Provide the (X, Y) coordinate of the cell's center where the given text is located.  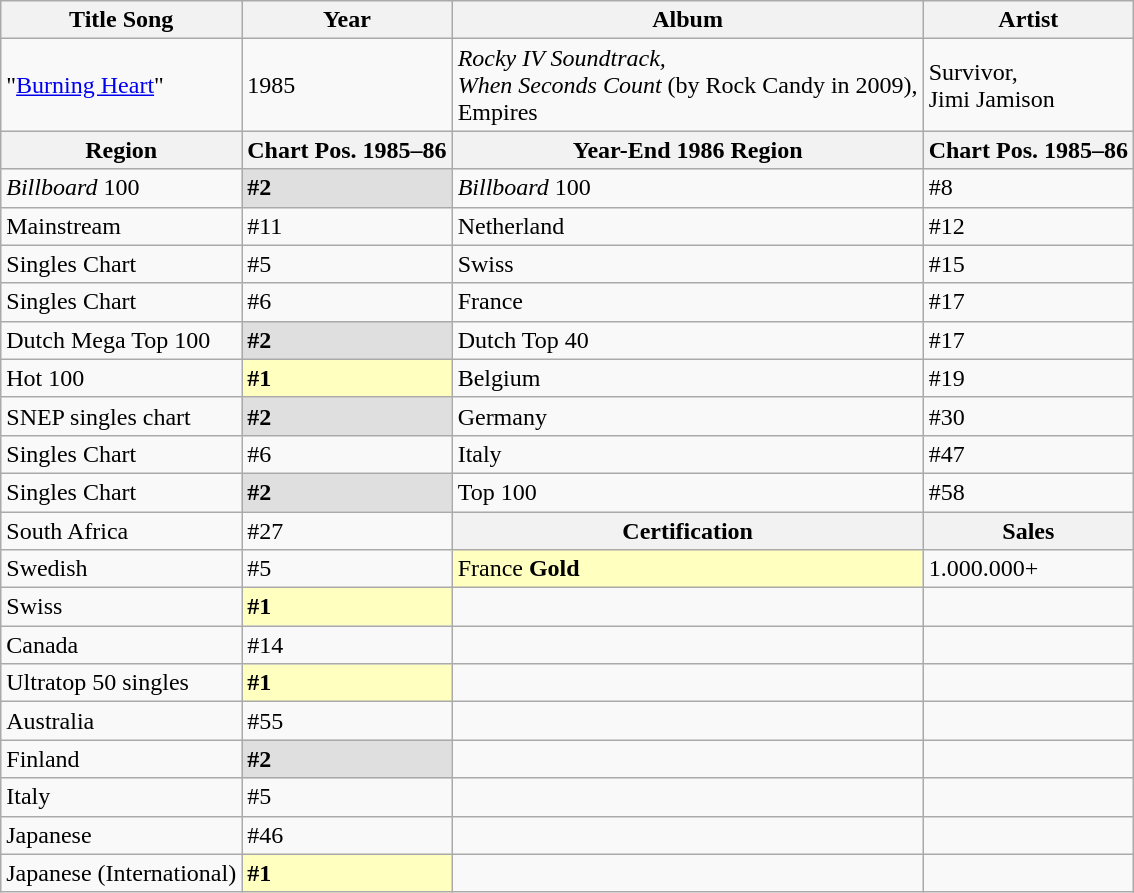
Year (347, 20)
Dutch Mega Top 100 (122, 340)
Title Song (122, 20)
Year-End 1986 Region (688, 150)
Certification (688, 531)
#19 (1028, 378)
#30 (1028, 416)
Dutch Top 40 (688, 340)
#58 (1028, 492)
#15 (1028, 264)
SNEP singles chart (122, 416)
1.000.000+ (1028, 569)
1985 (347, 85)
Belgium (688, 378)
Japanese (122, 835)
Survivor,Jimi Jamison (1028, 85)
Australia (122, 721)
Album (688, 20)
#47 (1028, 454)
#55 (347, 721)
France Gold (688, 569)
Canada (122, 645)
Japanese (International) (122, 873)
Swedish (122, 569)
Sales (1028, 531)
#14 (347, 645)
#12 (1028, 226)
Rocky IV Soundtrack,When Seconds Count (by Rock Candy in 2009),Empires (688, 85)
#8 (1028, 188)
#46 (347, 835)
Hot 100 (122, 378)
Region (122, 150)
Mainstream (122, 226)
#11 (347, 226)
South Africa (122, 531)
Netherland (688, 226)
Finland (122, 759)
Artist (1028, 20)
Ultratop 50 singles (122, 683)
Top 100 (688, 492)
#27 (347, 531)
Germany (688, 416)
France (688, 302)
"Burning Heart" (122, 85)
